Extract the (X, Y) coordinate from the center of the cell holding the provided text.  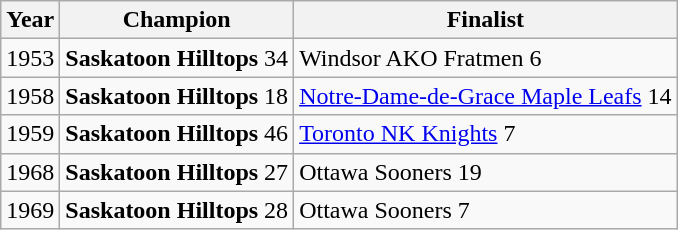
1953 (30, 58)
1959 (30, 134)
Saskatoon Hilltops 18 (177, 96)
1968 (30, 172)
Saskatoon Hilltops 28 (177, 210)
1969 (30, 210)
Notre-Dame-de-Grace Maple Leafs 14 (486, 96)
Year (30, 20)
1958 (30, 96)
Ottawa Sooners 7 (486, 210)
Toronto NK Knights 7 (486, 134)
Finalist (486, 20)
Saskatoon Hilltops 34 (177, 58)
Champion (177, 20)
Windsor AKO Fratmen 6 (486, 58)
Saskatoon Hilltops 27 (177, 172)
Ottawa Sooners 19 (486, 172)
Saskatoon Hilltops 46 (177, 134)
